Return the [X, Y] coordinate for the center point of the cell that contains the specified text.  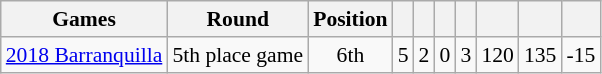
2018 Barranquilla [84, 55]
Position [350, 19]
Games [84, 19]
6th [350, 55]
5th place game [238, 55]
3 [466, 55]
-15 [580, 55]
Round [238, 19]
120 [498, 55]
0 [444, 55]
5 [404, 55]
135 [540, 55]
2 [424, 55]
